Locate the cell with the specified text and output its (X, Y) center coordinate. 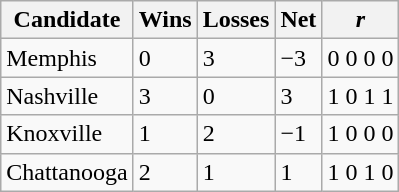
Wins (165, 20)
Knoxville (67, 134)
−3 (298, 58)
1 0 1 0 (360, 172)
−1 (298, 134)
r (360, 20)
Losses (236, 20)
Nashville (67, 96)
Candidate (67, 20)
1 0 0 0 (360, 134)
1 0 1 1 (360, 96)
Memphis (67, 58)
0 0 0 0 (360, 58)
Net (298, 20)
Chattanooga (67, 172)
